Output the (X, Y) coordinate of the center of the cell containing the given text.  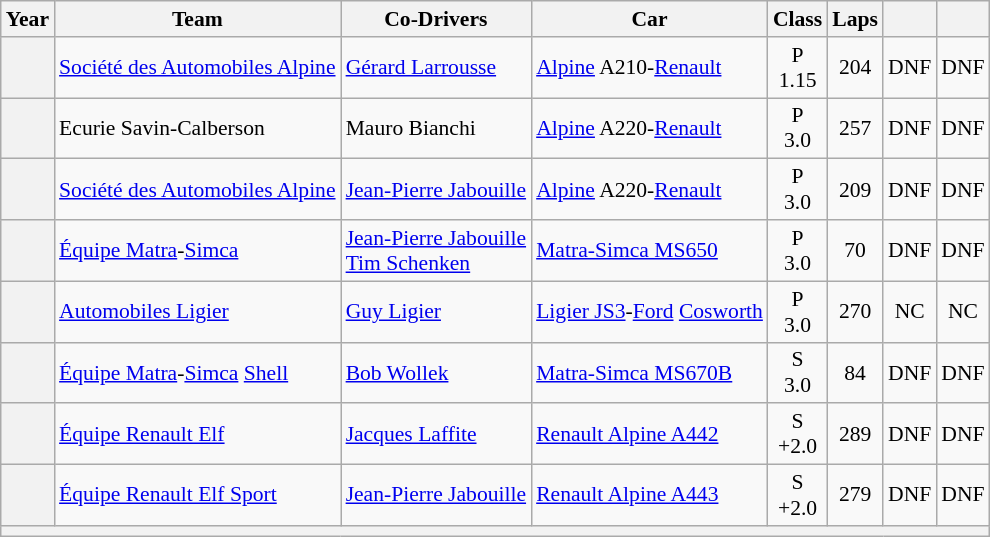
Mauro Bianchi (436, 128)
70 (855, 250)
Matra-Simca MS670B (650, 372)
P1.15 (798, 68)
Gérard Larrousse (436, 68)
Ecurie Savin-Calberson (198, 128)
204 (855, 68)
Class (798, 19)
Bob Wollek (436, 372)
Guy Ligier (436, 312)
Team (198, 19)
Ligier JS3-Ford Cosworth (650, 312)
289 (855, 434)
209 (855, 190)
Alpine A210-Renault (650, 68)
Co-Drivers (436, 19)
Renault Alpine A443 (650, 496)
S3.0 (798, 372)
Équipe Renault Elf Sport (198, 496)
Automobiles Ligier (198, 312)
Jean-Pierre Jabouille Tim Schenken (436, 250)
Jacques Laffite (436, 434)
Car (650, 19)
Équipe Matra-Simca Shell (198, 372)
Équipe Matra-Simca (198, 250)
Matra-Simca MS650 (650, 250)
257 (855, 128)
Laps (855, 19)
279 (855, 496)
Year (28, 19)
84 (855, 372)
Équipe Renault Elf (198, 434)
270 (855, 312)
Renault Alpine A442 (650, 434)
